Scan for the cell matching the given text and deliver its [x, y] coordinate at center. 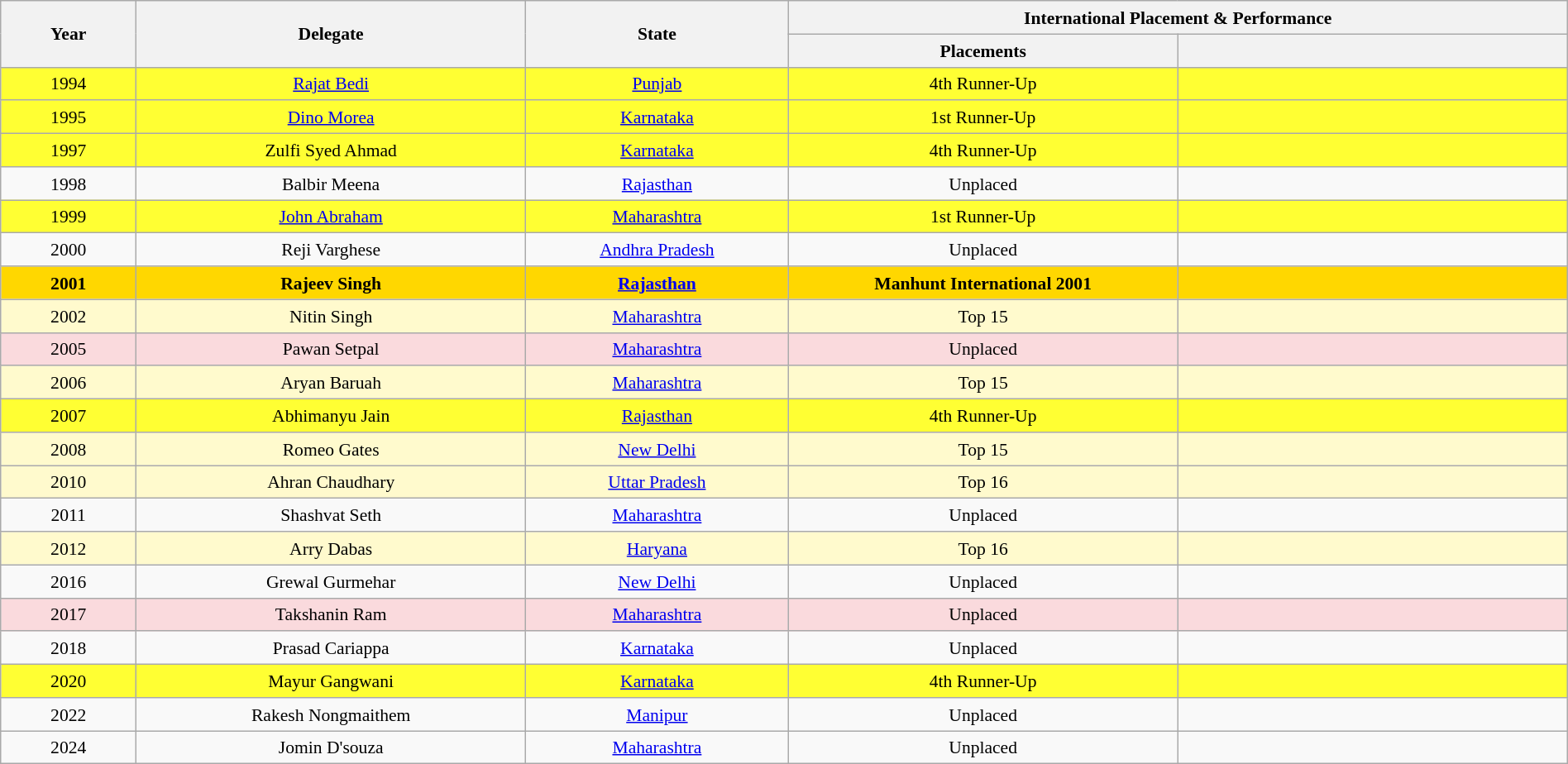
2001 [69, 283]
2020 [69, 681]
Dino Morea [331, 117]
2008 [69, 449]
1999 [69, 217]
1997 [69, 150]
Haryana [657, 548]
2011 [69, 515]
Shashvat Seth [331, 515]
Uttar Pradesh [657, 482]
2022 [69, 714]
2005 [69, 349]
1994 [69, 84]
Delegate [331, 34]
2017 [69, 614]
2024 [69, 747]
Rajat Bedi [331, 84]
Rakesh Nongmaithem [331, 714]
2000 [69, 250]
Abhimanyu Jain [331, 416]
Year [69, 34]
Grewal Gurmehar [331, 581]
Prasad Cariappa [331, 648]
Pawan Setpal [331, 349]
2010 [69, 482]
2002 [69, 316]
Aryan Baruah [331, 383]
State [657, 34]
2006 [69, 383]
1998 [69, 184]
2018 [69, 648]
Placements [982, 50]
Andhra Pradesh [657, 250]
Rajeev Singh [331, 283]
Romeo Gates [331, 449]
Punjab [657, 84]
International Placement & Performance [1178, 17]
2016 [69, 581]
John Abraham [331, 217]
Arry Dabas [331, 548]
Nitin Singh [331, 316]
Mayur Gangwani [331, 681]
2007 [69, 416]
2012 [69, 548]
Reji Varghese [331, 250]
1995 [69, 117]
Balbir Meena [331, 184]
Zulfi Syed Ahmad [331, 150]
Jomin D'souza [331, 747]
Ahran Chaudhary [331, 482]
Manhunt International 2001 [982, 283]
Takshanin Ram [331, 614]
Manipur [657, 714]
